Return the [X, Y] coordinate for the center point of the cell that contains the specified text.  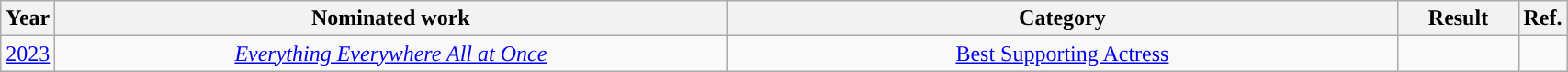
Category [1062, 18]
Nominated work [391, 18]
Year [28, 18]
Result [1459, 18]
Ref. [1543, 18]
2023 [28, 54]
Best Supporting Actress [1062, 54]
Everything Everywhere All at Once [391, 54]
